Output the [X, Y] coordinate of the center of the cell containing the given text.  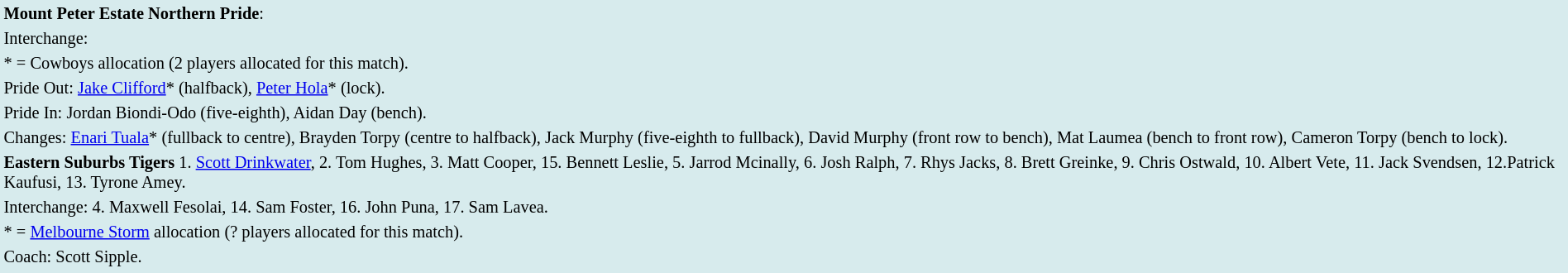
Interchange: 4. Maxwell Fesolai, 14. Sam Foster, 16. John Puna, 17. Sam Lavea. [784, 207]
Pride Out: Jake Clifford* (halfback), Peter Hola* (lock). [784, 88]
* = Cowboys allocation (2 players allocated for this match). [784, 63]
Mount Peter Estate Northern Pride: [784, 13]
Pride In: Jordan Biondi-Odo (five-eighth), Aidan Day (bench). [784, 113]
* = Melbourne Storm allocation (? players allocated for this match). [784, 232]
Interchange: [784, 38]
Coach: Scott Sipple. [784, 256]
